Pinpoint the cell where the given text exists, returning its (x, y) midpoint coordinate. 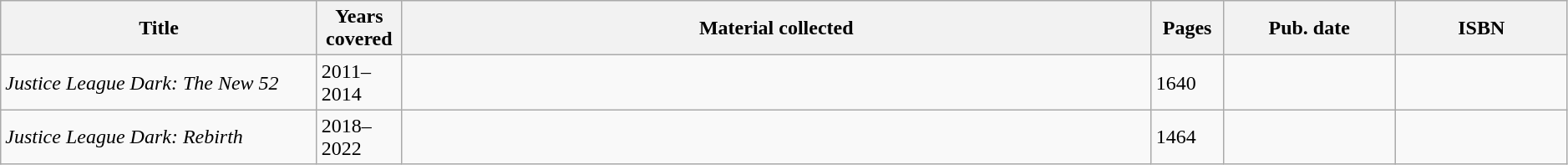
1640 (1187, 82)
2018–2022 (359, 137)
ISBN (1481, 28)
Pages (1187, 28)
Pub. date (1309, 28)
2011–2014 (359, 82)
Title (159, 28)
Justice League Dark: Rebirth (159, 137)
1464 (1187, 137)
Years covered (359, 28)
Justice League Dark: The New 52 (159, 82)
Material collected (776, 28)
